Identify which cell holds the provided text, then report its (X, Y) central coordinate. 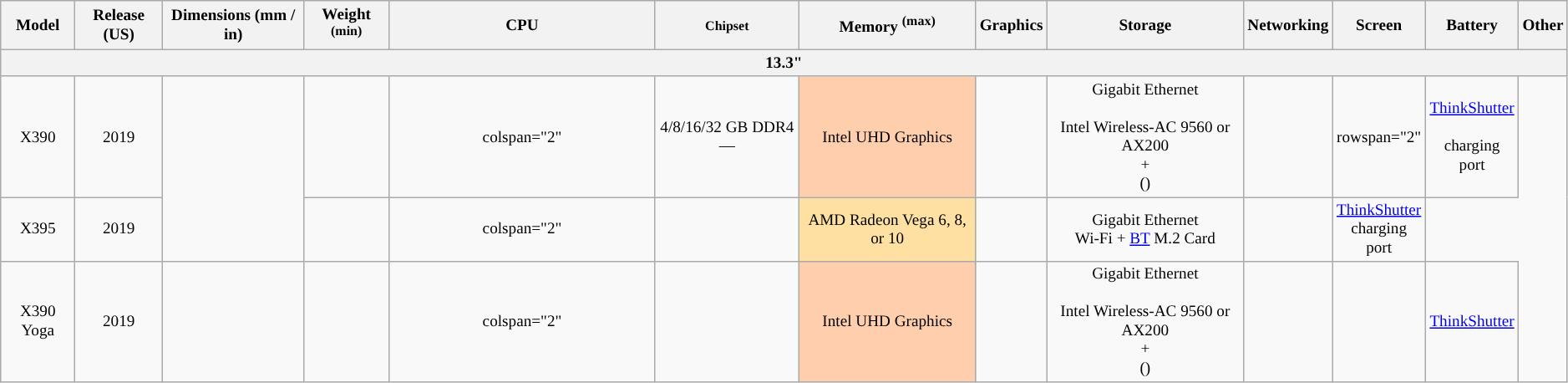
Model (38, 25)
CPU (523, 25)
Storage (1145, 25)
Other (1543, 25)
Screen (1378, 25)
Graphics (1011, 25)
Gigabit EthernetWi-Fi + BT M.2 Card (1145, 229)
X395 (38, 229)
13.3" (784, 64)
ThinkShutter (1472, 321)
4/8/16/32 GB DDR4 — (727, 136)
X390 Yoga (38, 321)
Networking (1288, 25)
Weight (min) (347, 25)
Dimensions (mm / in) (234, 25)
Battery (1472, 25)
AMD Radeon Vega 6, 8, or 10 (887, 229)
Chipset (727, 25)
rowspan="2" (1378, 136)
X390 (38, 136)
Release (US) (119, 25)
Memory (max) (887, 25)
